From the cell containing the given text, extract its center point as [X, Y] coordinate. 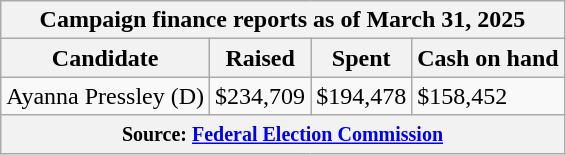
$234,709 [260, 96]
Source: Federal Election Commission [282, 134]
Candidate [106, 58]
Spent [362, 58]
Campaign finance reports as of March 31, 2025 [282, 20]
Ayanna Pressley (D) [106, 96]
Raised [260, 58]
Cash on hand [488, 58]
$158,452 [488, 96]
$194,478 [362, 96]
